Provide the [x, y] coordinate of the cell's center where the given text is located.  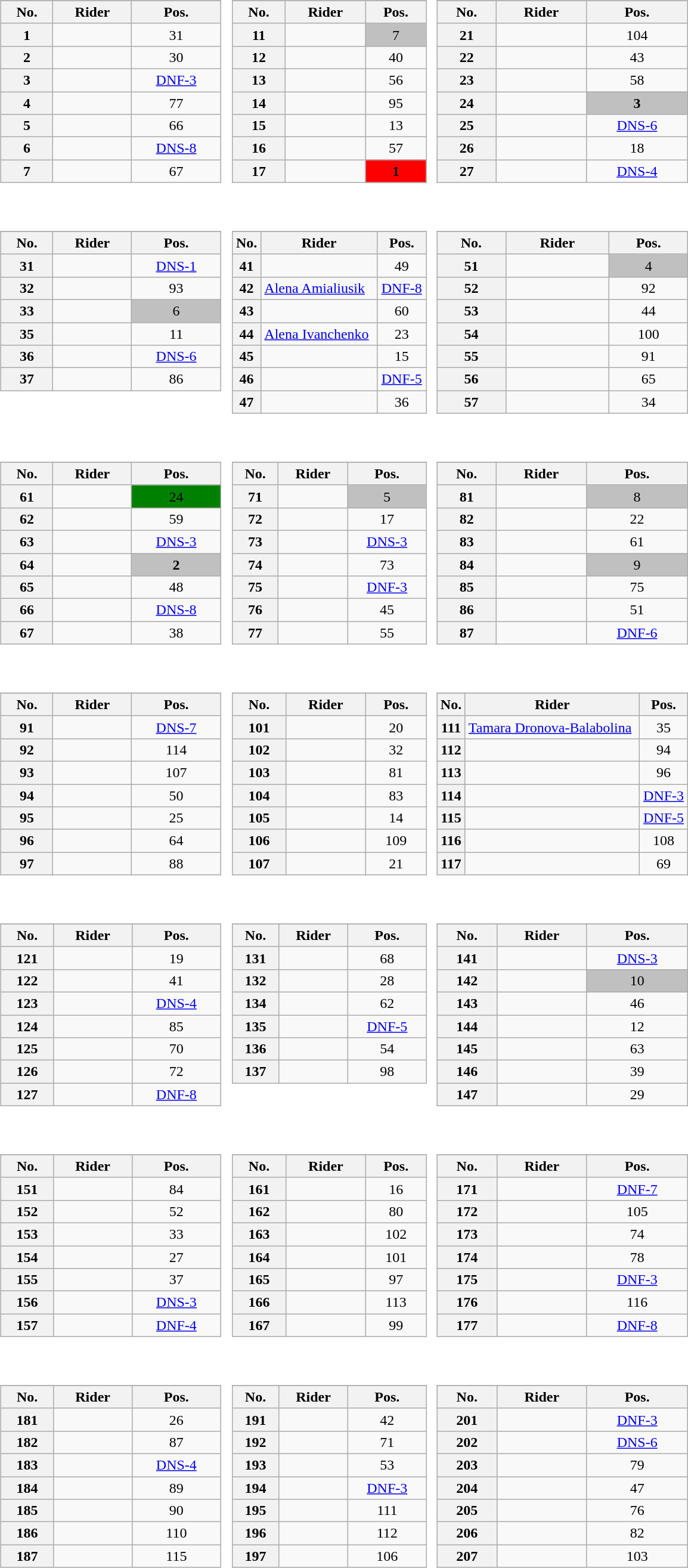
132 [255, 981]
DNF-7 [637, 1189]
162 [259, 1211]
164 [259, 1257]
171 [467, 1189]
98 [388, 1072]
197 [255, 1556]
69 [663, 864]
48 [176, 587]
186 [27, 1533]
59 [176, 519]
151 [27, 1189]
18 [637, 149]
192 [255, 1442]
29 [637, 1094]
No. Rider Pos. 131 68 132 28 134 62 135 DNF-5 136 54 137 98 [332, 1007]
202 [467, 1442]
Alena Amialiusik [320, 288]
30 [176, 57]
DNS-1 [176, 265]
172 [467, 1211]
195 [255, 1511]
182 [27, 1442]
Tamara Dronova-Balabolina [552, 727]
157 [27, 1325]
146 [467, 1072]
145 [467, 1049]
154 [27, 1257]
176 [467, 1303]
165 [259, 1280]
136 [255, 1049]
155 [27, 1280]
184 [27, 1488]
39 [637, 1072]
126 [27, 1072]
127 [27, 1094]
No. Rider Pos. 41 49 42 Alena Amialiusik DNF-8 43 60 44 Alena Ivanchenko 23 45 15 46 DNF-5 47 36 [332, 314]
70 [176, 1049]
191 [255, 1419]
143 [467, 1003]
156 [27, 1303]
No. Rider Pos. 71 5 72 17 73 DNS-3 74 73 75 DNF-3 76 45 77 55 [332, 545]
123 [27, 1003]
144 [467, 1026]
193 [255, 1465]
90 [176, 1511]
109 [396, 841]
68 [388, 958]
205 [467, 1511]
100 [649, 333]
163 [259, 1234]
194 [255, 1488]
121 [27, 958]
174 [467, 1257]
161 [259, 1189]
152 [27, 1211]
173 [467, 1234]
207 [467, 1556]
167 [259, 1325]
No. Rider Pos. 101 20 102 32 103 81 104 83 105 14 106 109 107 21 [332, 776]
58 [637, 80]
28 [388, 981]
117 [451, 864]
201 [467, 1419]
78 [637, 1257]
181 [27, 1419]
185 [27, 1511]
19 [176, 958]
89 [176, 1488]
10 [637, 981]
175 [467, 1280]
134 [255, 1003]
137 [255, 1072]
99 [396, 1325]
49 [402, 265]
206 [467, 1533]
204 [467, 1488]
Alena Ivanchenko [320, 333]
203 [467, 1465]
40 [396, 57]
166 [259, 1303]
183 [27, 1465]
DNF-4 [176, 1325]
187 [27, 1556]
9 [637, 565]
No. Rider Pos. 161 16 162 80 163 102 164 101 165 97 166 113 167 99 [332, 1238]
177 [467, 1325]
131 [255, 958]
147 [467, 1094]
142 [467, 981]
88 [176, 864]
196 [255, 1533]
125 [27, 1049]
135 [255, 1026]
8 [637, 496]
124 [27, 1026]
141 [467, 958]
153 [27, 1234]
108 [663, 841]
38 [176, 633]
34 [649, 402]
DNF-6 [637, 633]
122 [27, 981]
DNS-7 [176, 727]
50 [176, 795]
80 [396, 1211]
60 [402, 311]
20 [396, 727]
79 [637, 1465]
110 [176, 1533]
